Output the [x, y] coordinate of the center of the cell containing the given text.  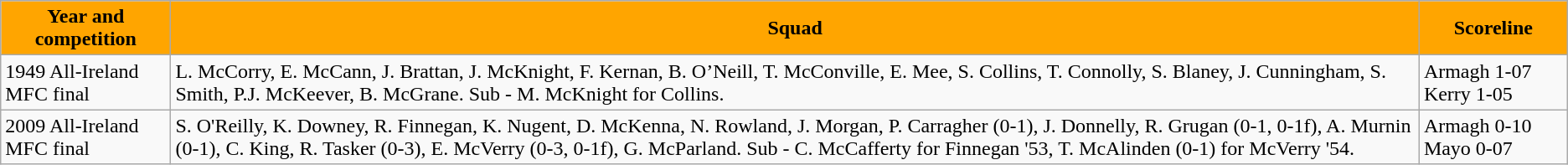
Squad [795, 28]
Armagh 1-07 Kerry 1-05 [1493, 82]
Year and competition [85, 28]
Armagh 0-10 Mayo 0-07 [1493, 137]
1949 All-Ireland MFC final [85, 82]
2009 All-Ireland MFC final [85, 137]
Scoreline [1493, 28]
